Locate the cell with the specified text and output its [X, Y] center coordinate. 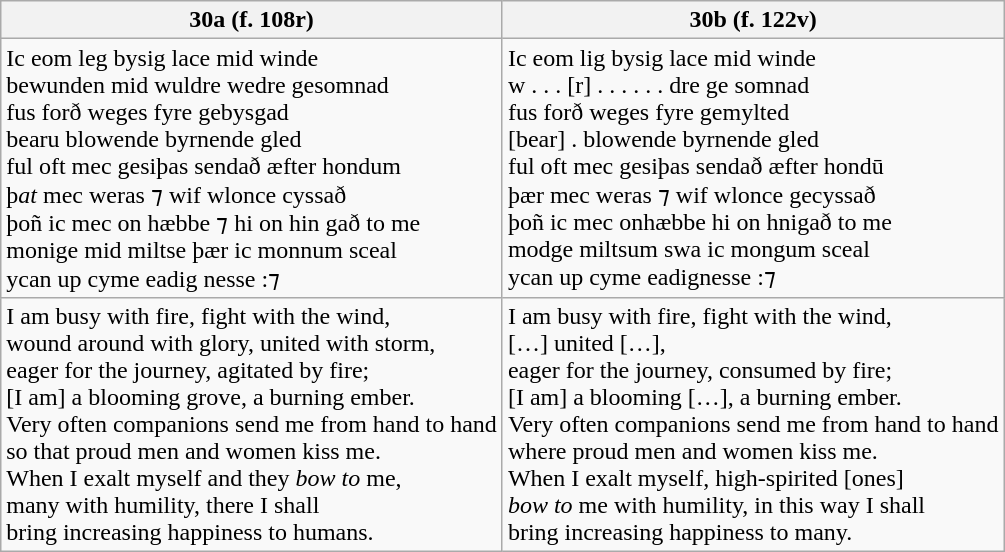
30a (f. 108r) [252, 20]
30b (f. 122v) [753, 20]
